Return (X, Y) of the center of cell containing provided text 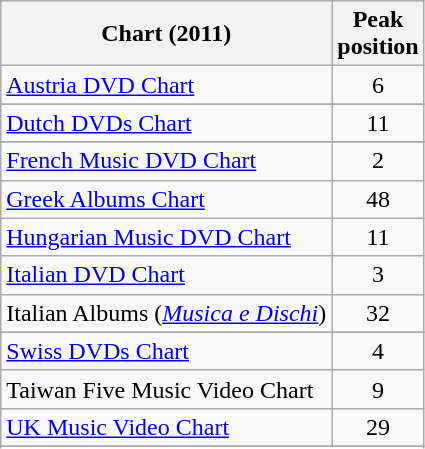
3 (378, 275)
Italian Albums (Musica e Dischi) (166, 313)
Hungarian Music DVD Chart (166, 237)
4 (378, 351)
Italian DVD Chart (166, 275)
Chart (2011) (166, 34)
Greek Albums Chart (166, 199)
Taiwan Five Music Video Chart (166, 389)
French Music DVD Chart (166, 161)
UK Music Video Chart (166, 427)
9 (378, 389)
6 (378, 85)
Peakposition (378, 34)
Austria DVD Chart (166, 85)
Dutch DVDs Chart (166, 123)
48 (378, 199)
Swiss DVDs Chart (166, 351)
2 (378, 161)
29 (378, 427)
32 (378, 313)
